Determine the (x, y) coordinate at the center of the cell enclosing the given text.  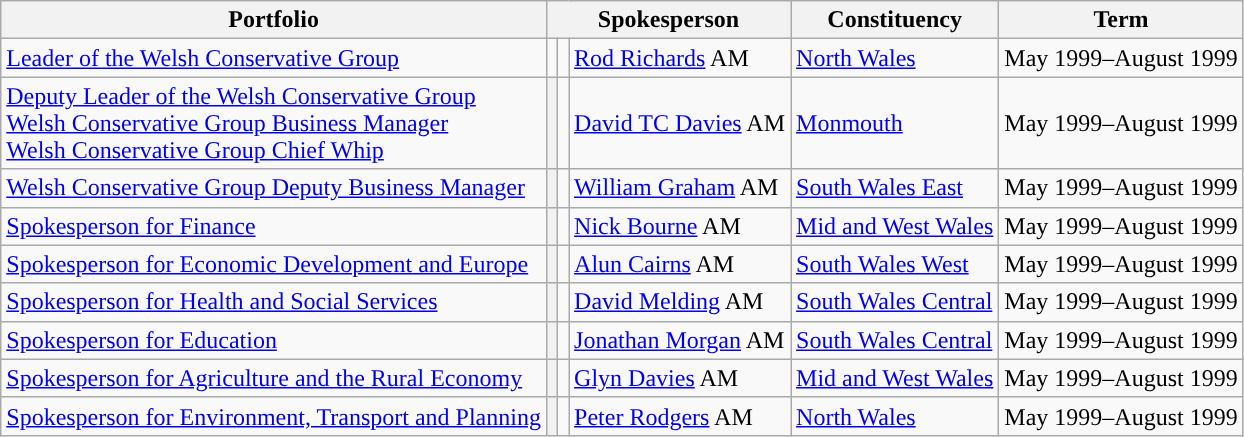
Term (1121, 20)
Peter Rodgers AM (680, 416)
Spokesperson for Education (274, 340)
Alun Cairns AM (680, 264)
Spokesperson for Health and Social Services (274, 302)
South Wales East (895, 188)
William Graham AM (680, 188)
Deputy Leader of the Welsh Conservative GroupWelsh Conservative Group Business ManagerWelsh Conservative Group Chief Whip (274, 123)
Rod Richards AM (680, 58)
Monmouth (895, 123)
Glyn Davies AM (680, 378)
Leader of the Welsh Conservative Group (274, 58)
David TC Davies AM (680, 123)
David Melding AM (680, 302)
Portfolio (274, 20)
South Wales West (895, 264)
Constituency (895, 20)
Spokesperson for Environment, Transport and Planning (274, 416)
Spokesperson (668, 20)
Welsh Conservative Group Deputy Business Manager (274, 188)
Spokesperson for Finance (274, 226)
Jonathan Morgan AM (680, 340)
Spokesperson for Agriculture and the Rural Economy (274, 378)
Nick Bourne AM (680, 226)
Spokesperson for Economic Development and Europe (274, 264)
